Capture the cell that displays the provided text and extract its [X, Y] central coordinate. 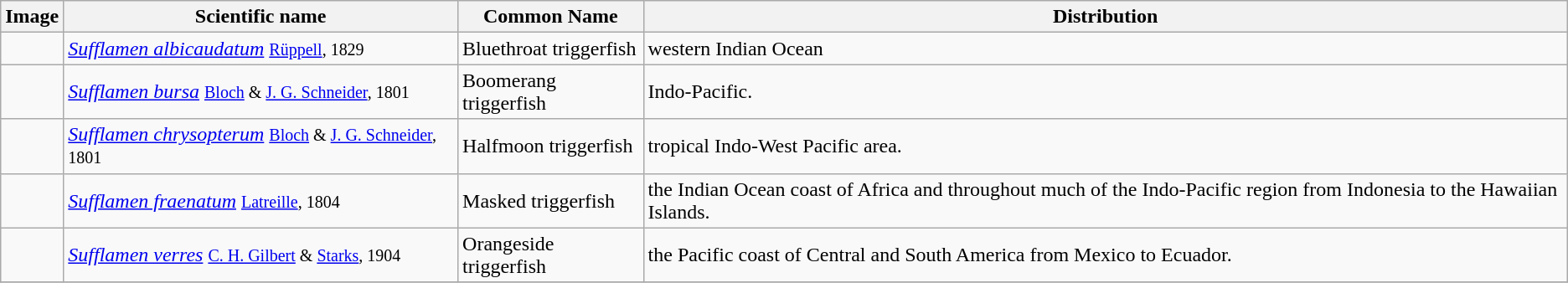
the Pacific coast of Central and South America from Mexico to Ecuador. [1106, 255]
Sufflamen fraenatum Latreille, 1804 [261, 201]
Sufflamen bursa Bloch & J. G. Schneider, 1801 [261, 92]
Image [32, 17]
Sufflamen chrysopterum Bloch & J. G. Schneider, 1801 [261, 146]
Masked triggerfish [551, 201]
Indo-Pacific. [1106, 92]
Scientific name [261, 17]
Bluethroat triggerfish [551, 49]
Orangeside triggerfish [551, 255]
Halfmoon triggerfish [551, 146]
western Indian Ocean [1106, 49]
the Indian Ocean coast of Africa and throughout much of the Indo-Pacific region from Indonesia to the Hawaiian Islands. [1106, 201]
Sufflamen albicaudatum Rüppell, 1829 [261, 49]
Distribution [1106, 17]
tropical Indo-West Pacific area. [1106, 146]
Common Name [551, 17]
Boomerang triggerfish [551, 92]
Sufflamen verres C. H. Gilbert & Starks, 1904 [261, 255]
